From the cell containing the given text, extract its center point as (x, y) coordinate. 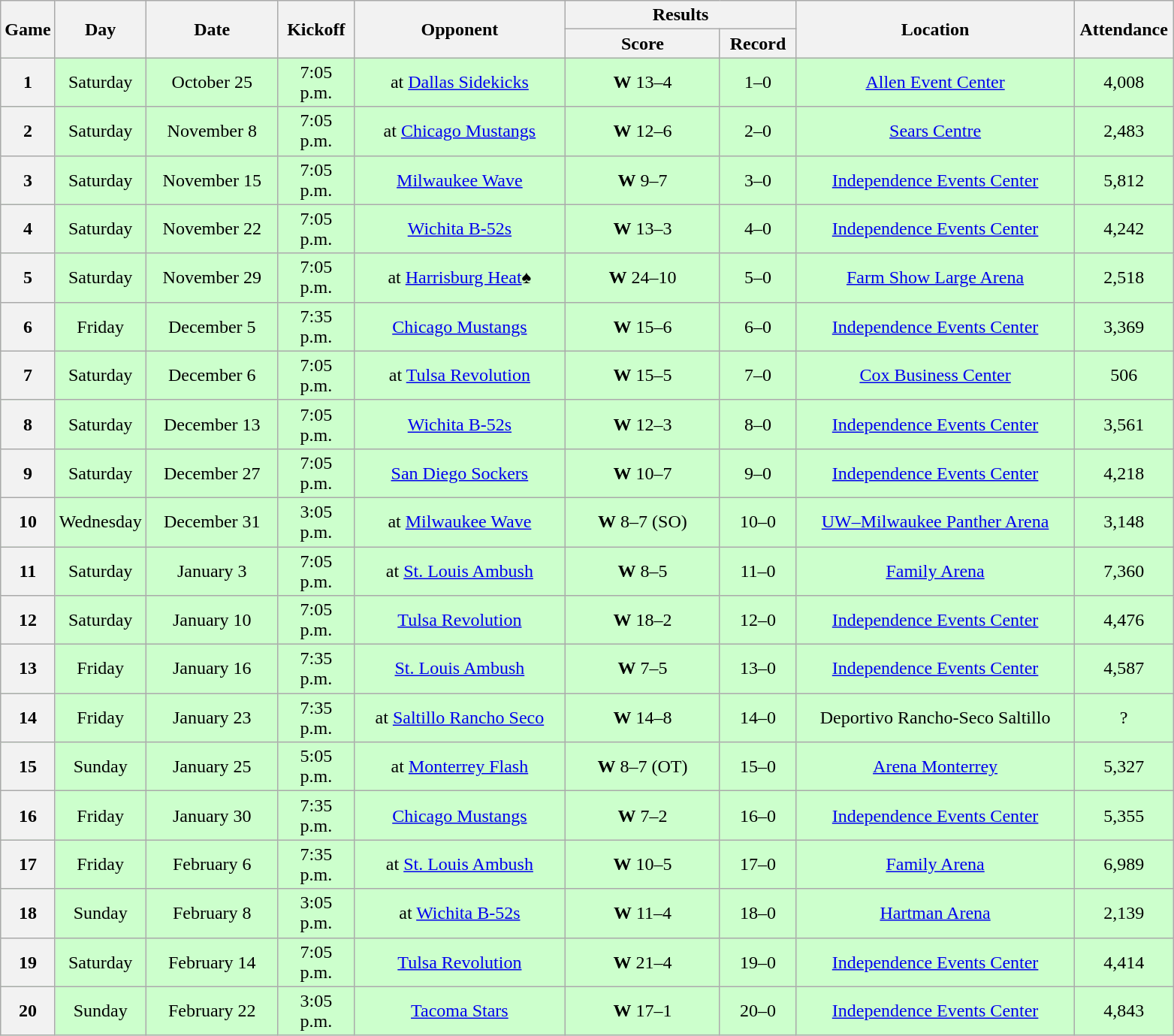
5:05 p.m. (315, 766)
16–0 (757, 816)
19 (28, 962)
Wednesday (101, 521)
11 (28, 571)
5–0 (757, 278)
Deportivo Rancho-Seco Saltillo (936, 718)
6 (28, 326)
W 18–2 (642, 621)
2,518 (1124, 278)
at Wichita B-52s (460, 914)
Milwaukee Wave (460, 180)
Hartman Arena (936, 914)
12 (28, 621)
Day (101, 29)
W 12–6 (642, 131)
January 30 (212, 816)
Sears Centre (936, 131)
W 10–5 (642, 864)
W 13–3 (642, 228)
4,242 (1124, 228)
20 (28, 1011)
at Milwaukee Wave (460, 521)
W 7–2 (642, 816)
506 (1124, 376)
1 (28, 83)
7,360 (1124, 571)
Tacoma Stars (460, 1011)
November 15 (212, 180)
at Dallas Sidekicks (460, 83)
at Tulsa Revolution (460, 376)
W 12–3 (642, 424)
Arena Monterrey (936, 766)
W 10–7 (642, 473)
4–0 (757, 228)
W 14–8 (642, 718)
20–0 (757, 1011)
1–0 (757, 83)
12–0 (757, 621)
W 15–6 (642, 326)
4,476 (1124, 621)
13 (28, 669)
? (1124, 718)
W 17–1 (642, 1011)
Game (28, 29)
November 8 (212, 131)
8 (28, 424)
9 (28, 473)
Date (212, 29)
Record (757, 44)
4,587 (1124, 669)
W 21–4 (642, 962)
W 8–7 (OT) (642, 766)
18 (28, 914)
January 3 (212, 571)
11–0 (757, 571)
November 29 (212, 278)
5,812 (1124, 180)
W 7–5 (642, 669)
November 22 (212, 228)
14–0 (757, 718)
St. Louis Ambush (460, 669)
4,414 (1124, 962)
4,843 (1124, 1011)
15–0 (757, 766)
2,483 (1124, 131)
January 23 (212, 718)
February 6 (212, 864)
February 8 (212, 914)
5,327 (1124, 766)
Location (936, 29)
8–0 (757, 424)
W 11–4 (642, 914)
UW–Milwaukee Panther Arena (936, 521)
16 (28, 816)
19–0 (757, 962)
18–0 (757, 914)
17 (28, 864)
4,008 (1124, 83)
W 24–10 (642, 278)
4,218 (1124, 473)
February 14 (212, 962)
January 10 (212, 621)
6,989 (1124, 864)
2 (28, 131)
3 (28, 180)
5 (28, 278)
10–0 (757, 521)
Score (642, 44)
13–0 (757, 669)
14 (28, 718)
5,355 (1124, 816)
Kickoff (315, 29)
W 13–4 (642, 83)
at Harrisburg Heat♠ (460, 278)
2,139 (1124, 914)
3,369 (1124, 326)
W 9–7 (642, 180)
December 6 (212, 376)
3,561 (1124, 424)
W 8–7 (SO) (642, 521)
at Monterrey Flash (460, 766)
17–0 (757, 864)
Attendance (1124, 29)
Opponent (460, 29)
Cox Business Center (936, 376)
W 8–5 (642, 571)
January 16 (212, 669)
2–0 (757, 131)
October 25 (212, 83)
3–0 (757, 180)
W 15–5 (642, 376)
December 13 (212, 424)
Allen Event Center (936, 83)
San Diego Sockers (460, 473)
7–0 (757, 376)
9–0 (757, 473)
January 25 (212, 766)
10 (28, 521)
6–0 (757, 326)
4 (28, 228)
at Chicago Mustangs (460, 131)
Farm Show Large Arena (936, 278)
15 (28, 766)
at Saltillo Rancho Seco (460, 718)
December 27 (212, 473)
Results (681, 15)
December 31 (212, 521)
3,148 (1124, 521)
February 22 (212, 1011)
7 (28, 376)
December 5 (212, 326)
